Output the [x, y] coordinate of the center of the cell containing the given text.  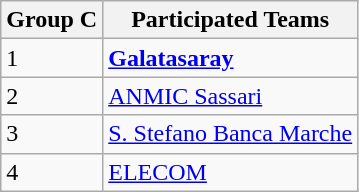
Participated Teams [230, 20]
Galatasaray [230, 58]
2 [52, 96]
Group C [52, 20]
3 [52, 134]
4 [52, 172]
1 [52, 58]
ELECOM [230, 172]
ANMIC Sassari [230, 96]
S. Stefano Banca Marche [230, 134]
